Pinpoint the cell where the given text exists, returning its (X, Y) midpoint coordinate. 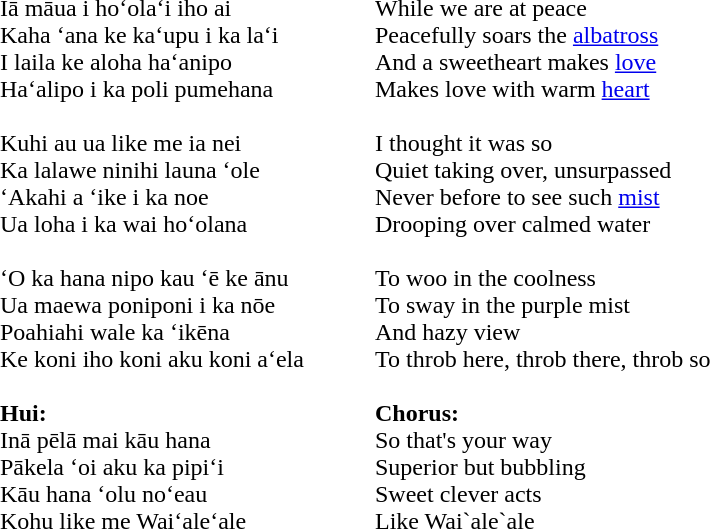
Poahiahi wale ka ‘ikēna (188, 332)
Hui: (188, 414)
Ke koni iho koni aku koni a‘ela (188, 360)
Ua loha i ka wai ho‘olana (188, 224)
Ha‘alipo i ka poli pumehana (188, 90)
‘Akahi a ‘ike i ka noe (188, 198)
‘O ka hana nipo kau ‘ē ke ānu (188, 278)
I laila ke aloha ha‘anipo (188, 62)
Kuhi au ua like me ia nei (188, 144)
Kāu hana ‘olu no‘eau (188, 494)
Pākela ‘oi aku ka pipi‘i (188, 468)
Inā pēlā mai kāu hana (188, 440)
Ua maewa poniponi i ka nōe (188, 306)
Ka lalawe ninihi launa ‘ole (188, 170)
Kaha ‘ana ke ka‘upu i ka la‘i (188, 36)
